Identify which cell holds the provided text, then report its [x, y] central coordinate. 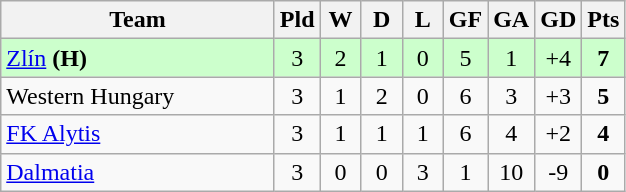
10 [512, 172]
GD [558, 20]
L [422, 20]
FK Alytis [138, 134]
Dalmatia [138, 172]
Western Hungary [138, 96]
7 [604, 58]
Zlín (H) [138, 58]
Pts [604, 20]
+3 [558, 96]
-9 [558, 172]
Team [138, 20]
W [340, 20]
+2 [558, 134]
D [382, 20]
+4 [558, 58]
GF [465, 20]
GA [512, 20]
Pld [297, 20]
